Determine the [x, y] coordinate at the center of the cell enclosing the given text.  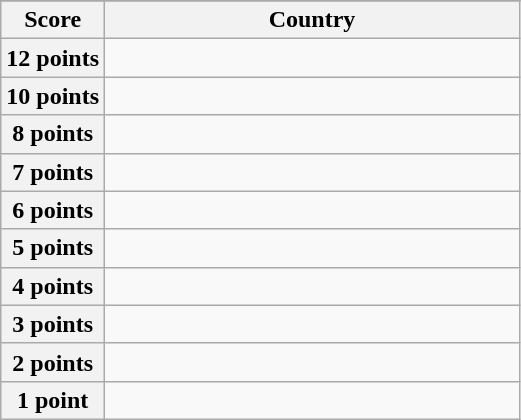
Country [312, 20]
6 points [53, 210]
8 points [53, 134]
7 points [53, 172]
10 points [53, 96]
1 point [53, 400]
2 points [53, 362]
4 points [53, 286]
3 points [53, 324]
12 points [53, 58]
5 points [53, 248]
Score [53, 20]
